Output the (X, Y) coordinate of the center of the cell containing the given text.  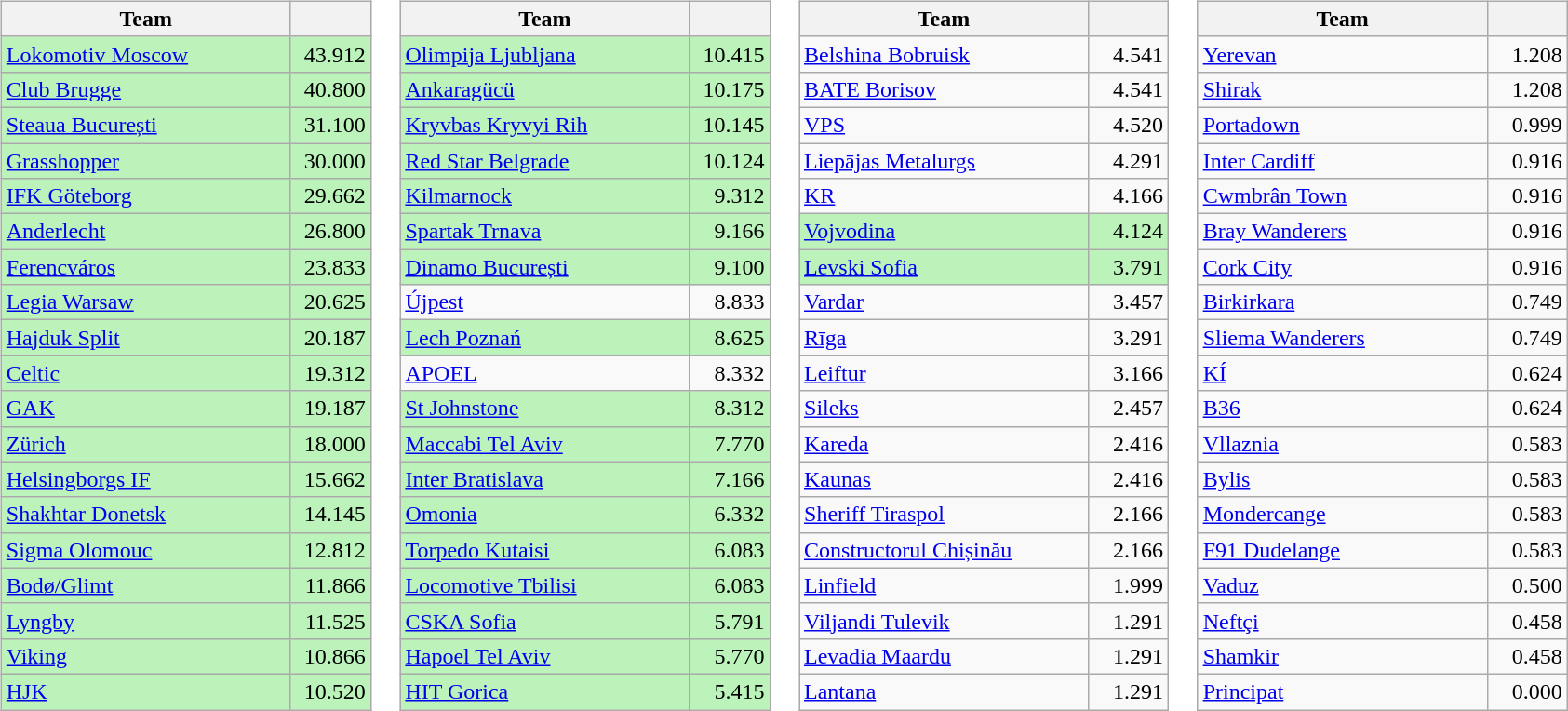
0.999 (1527, 125)
4.520 (1129, 125)
3.457 (1129, 302)
31.100 (330, 125)
Torpedo Kutaisi (545, 550)
19.187 (330, 409)
29.662 (330, 196)
0.000 (1527, 691)
Bylis (1342, 479)
Sheriff Tiraspol (944, 515)
Levski Sofia (944, 267)
Spartak Trnava (545, 232)
23.833 (330, 267)
Cork City (1342, 267)
11.866 (330, 585)
CSKA Sofia (545, 621)
Zürich (145, 444)
B36 (1342, 409)
20.625 (330, 302)
Shakhtar Donetsk (145, 515)
Vaduz (1342, 585)
7.166 (730, 479)
15.662 (330, 479)
Sileks (944, 409)
Shirak (1342, 89)
10.145 (730, 125)
IFK Göteborg (145, 196)
8.625 (730, 338)
APOEL (545, 373)
Lantana (944, 691)
0.500 (1527, 585)
8.312 (730, 409)
10.866 (330, 656)
Ferencváros (145, 267)
St Johnstone (545, 409)
14.145 (330, 515)
11.525 (330, 621)
Rīga (944, 338)
Levadia Maardu (944, 656)
30.000 (330, 161)
Yerevan (1342, 54)
Vardar (944, 302)
20.187 (330, 338)
19.312 (330, 373)
Inter Cardiff (1342, 161)
Club Brugge (145, 89)
5.770 (730, 656)
18.000 (330, 444)
40.800 (330, 89)
Leiftur (944, 373)
Legia Warsaw (145, 302)
9.312 (730, 196)
Grasshopper (145, 161)
9.166 (730, 232)
GAK (145, 409)
Celtic (145, 373)
Omonia (545, 515)
BATE Borisov (944, 89)
4.166 (1129, 196)
Steaua București (145, 125)
Cwmbrân Town (1342, 196)
Viking (145, 656)
Belshina Bobruisk (944, 54)
Kilmarnock (545, 196)
HJK (145, 691)
F91 Dudelange (1342, 550)
3.291 (1129, 338)
4.124 (1129, 232)
Shamkir (1342, 656)
Lyngby (145, 621)
Dinamo București (545, 267)
Kareda (944, 444)
Neftçi (1342, 621)
Vllaznia (1342, 444)
6.332 (730, 515)
Constructorul Chișinău (944, 550)
Sigma Olomouc (145, 550)
26.800 (330, 232)
Anderlecht (145, 232)
Sliema Wanderers (1342, 338)
Linfield (944, 585)
Lokomotiv Moscow (145, 54)
Helsingborgs IF (145, 479)
VPS (944, 125)
7.770 (730, 444)
Viljandi Tulevik (944, 621)
Liepājas Metalurgs (944, 161)
Ankaragücü (545, 89)
Inter Bratislava (545, 479)
5.791 (730, 621)
Olimpija Ljubljana (545, 54)
Kaunas (944, 479)
Locomotive Tbilisi (545, 585)
Hajduk Split (145, 338)
Birkirkara (1342, 302)
4.291 (1129, 161)
Principat (1342, 691)
1.999 (1129, 585)
3.166 (1129, 373)
KÍ (1342, 373)
Hapoel Tel Aviv (545, 656)
5.415 (730, 691)
Maccabi Tel Aviv (545, 444)
Mondercange (1342, 515)
Újpest (545, 302)
10.175 (730, 89)
KR (944, 196)
8.833 (730, 302)
43.912 (330, 54)
Red Star Belgrade (545, 161)
10.415 (730, 54)
Vojvodina (944, 232)
Kryvbas Kryvyi Rih (545, 125)
2.457 (1129, 409)
10.520 (330, 691)
9.100 (730, 267)
10.124 (730, 161)
Portadown (1342, 125)
Bray Wanderers (1342, 232)
3.791 (1129, 267)
Lech Poznań (545, 338)
Bodø/Glimt (145, 585)
HIT Gorica (545, 691)
12.812 (330, 550)
8.332 (730, 373)
